Search for the cell housing the specified text and yield its [x, y] center coordinate. 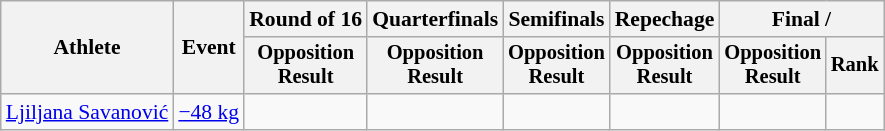
Athlete [88, 48]
−48 kg [208, 112]
Round of 16 [306, 19]
Ljiljana Savanović [88, 112]
Semifinals [556, 19]
Repechage [665, 19]
Rank [855, 66]
Event [208, 48]
Final / [801, 19]
Quarterfinals [435, 19]
